Extract the [x, y] coordinate from the center of the cell holding the provided text.  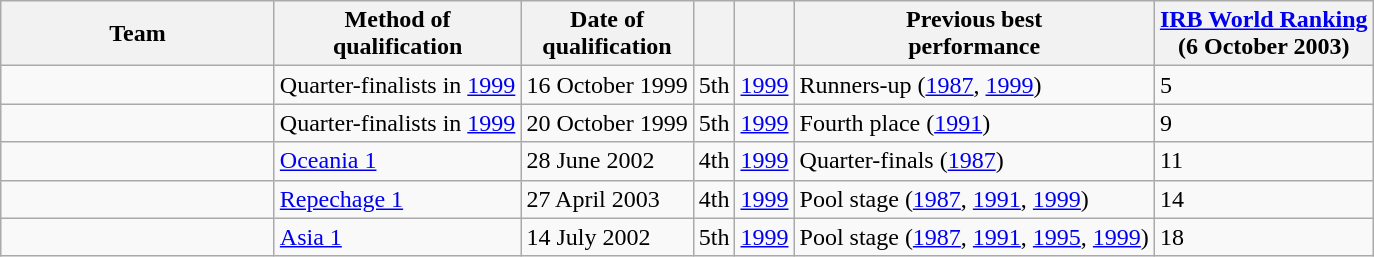
5 [1264, 85]
Fourth place (1991) [974, 123]
16 October 1999 [607, 85]
Method ofqualification [398, 34]
28 June 2002 [607, 161]
14 [1264, 199]
Quarter-finals (1987) [974, 161]
27 April 2003 [607, 199]
Previous bestperformance [974, 34]
Asia 1 [398, 237]
Team [138, 34]
Oceania 1 [398, 161]
18 [1264, 237]
Runners-up (1987, 1999) [974, 85]
Pool stage (1987, 1991, 1999) [974, 199]
Date ofqualification [607, 34]
IRB World Ranking(6 October 2003) [1264, 34]
20 October 1999 [607, 123]
Pool stage (1987, 1991, 1995, 1999) [974, 237]
14 July 2002 [607, 237]
11 [1264, 161]
Repechage 1 [398, 199]
9 [1264, 123]
